Output the (x, y) coordinate of the center of the cell containing the given text.  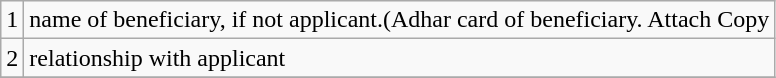
relationship with applicant (400, 58)
2 (12, 58)
name of beneficiary, if not applicant.(Adhar card of beneficiary. Attach Copy (400, 20)
1 (12, 20)
